Search for the cell housing the specified text and yield its [X, Y] center coordinate. 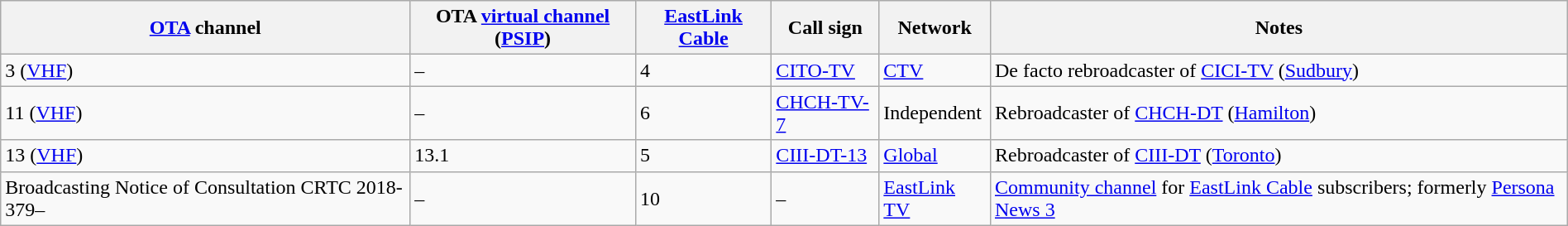
CTV [935, 70]
Rebroadcaster of CHCH-DT (Hamilton) [1279, 113]
Community channel for EastLink Cable subscribers; formerly Persona News 3 [1279, 199]
10 [703, 199]
Notes [1279, 28]
OTA channel [205, 28]
Broadcasting Notice of Consultation CRTC 2018-379– [205, 199]
13.1 [523, 156]
CHCH-TV-7 [825, 113]
Global [935, 156]
CIII-DT-13 [825, 156]
De facto rebroadcaster of CICI-TV (Sudbury) [1279, 70]
4 [703, 70]
3 (VHF) [205, 70]
5 [703, 156]
OTA virtual channel (PSIP) [523, 28]
Network [935, 28]
CITO-TV [825, 70]
13 (VHF) [205, 156]
6 [703, 113]
11 (VHF) [205, 113]
EastLink TV [935, 199]
Call sign [825, 28]
Rebroadcaster of CIII-DT (Toronto) [1279, 156]
EastLink Cable [703, 28]
Independent [935, 113]
